From the cell containing the given text, extract its center point as [X, Y] coordinate. 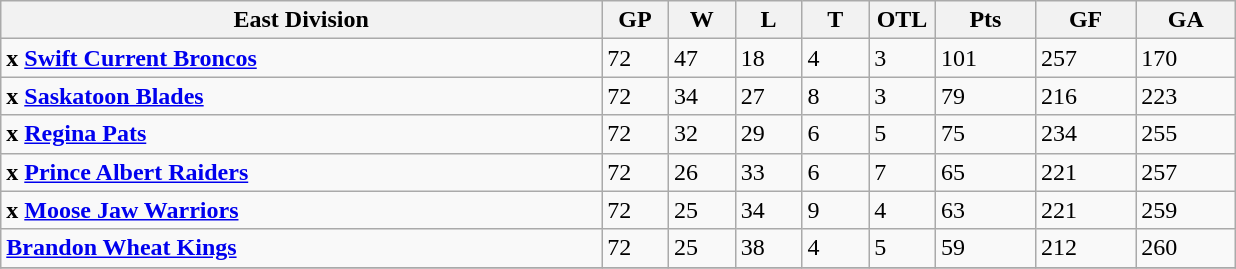
7 [902, 172]
212 [1086, 248]
GA [1186, 20]
W [702, 20]
27 [768, 96]
38 [768, 248]
8 [836, 96]
9 [836, 210]
x Regina Pats [302, 134]
x Moose Jaw Warriors [302, 210]
65 [985, 172]
T [836, 20]
216 [1086, 96]
223 [1186, 96]
101 [985, 58]
GF [1086, 20]
x Prince Albert Raiders [302, 172]
x Swift Current Broncos [302, 58]
GP [636, 20]
260 [1186, 248]
33 [768, 172]
OTL [902, 20]
26 [702, 172]
Brandon Wheat Kings [302, 248]
255 [1186, 134]
x Saskatoon Blades [302, 96]
L [768, 20]
29 [768, 134]
79 [985, 96]
259 [1186, 210]
18 [768, 58]
75 [985, 134]
Pts [985, 20]
32 [702, 134]
170 [1186, 58]
47 [702, 58]
East Division [302, 20]
234 [1086, 134]
59 [985, 248]
63 [985, 210]
